Find where the given text appears and provide that cell's center as (x, y) coordinate. 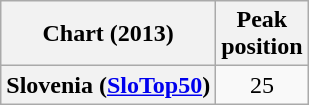
Chart (2013) (108, 34)
Peakposition (262, 34)
Slovenia (SloTop50) (108, 85)
25 (262, 85)
